Identify which cell holds the provided text, then report its (X, Y) central coordinate. 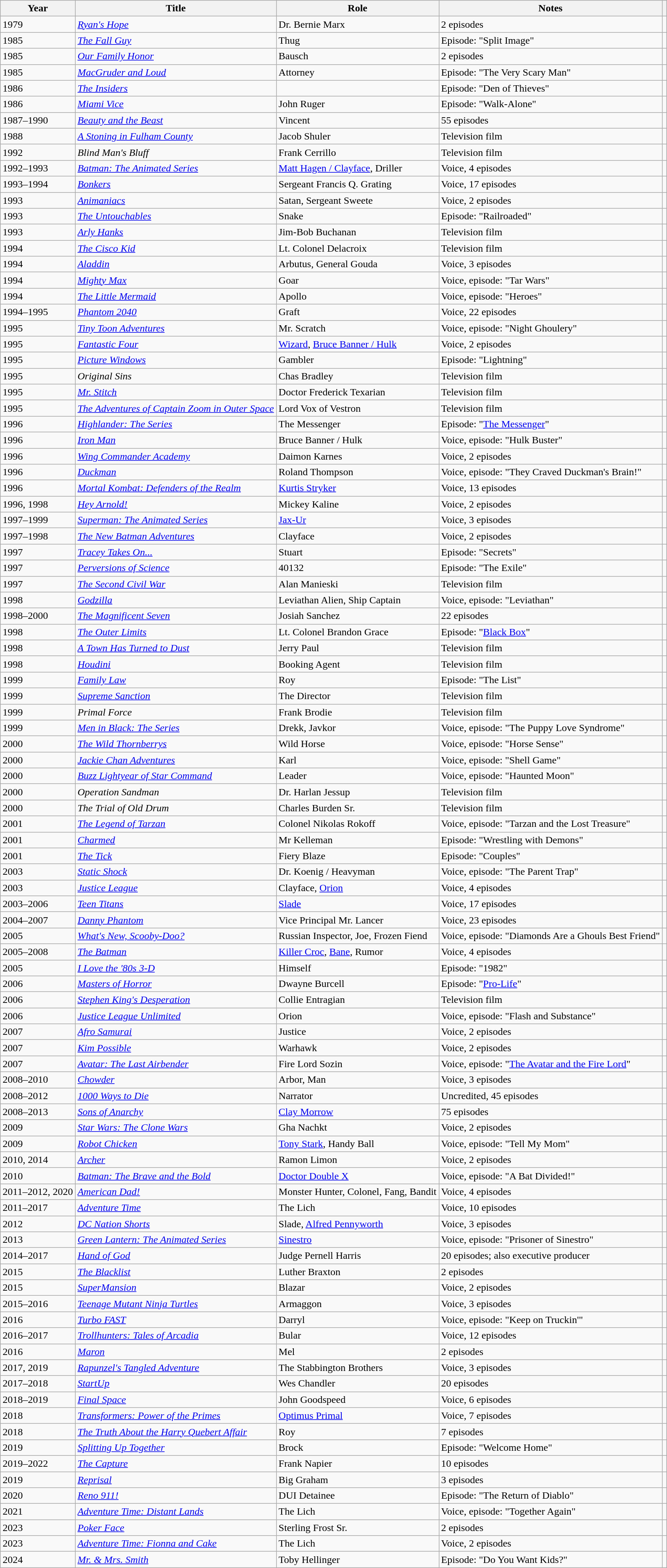
Mel (357, 1352)
Primal Force (176, 712)
2011–2017 (38, 1208)
Robot Chicken (176, 1144)
Dr. Harlan Jessup (357, 792)
The Adventures of Captain Zoom in Outer Space (176, 408)
The Batman (176, 952)
1996, 1998 (38, 504)
Poker Face (176, 1528)
Episode: "Black Box" (551, 632)
2011–2012, 2020 (38, 1192)
Voice, episode: "A Bat Divided!" (551, 1176)
Frank Cerrillo (357, 152)
Voice, episode: "Heroes" (551, 296)
Jerry Paul (357, 648)
2017–2018 (38, 1384)
Goar (357, 280)
Danny Phantom (176, 920)
Colonel Nikolas Rokoff (357, 824)
Josiah Sanchez (357, 616)
Slade (357, 904)
Voice, episode: "Tarzan and the Lost Treasure" (551, 824)
Mighty Max (176, 280)
Big Graham (357, 1479)
Afro Samurai (176, 1032)
Voice, episode: "Together Again" (551, 1512)
Jackie Chan Adventures (176, 760)
Year (38, 8)
Stuart (357, 552)
Alan Manieski (357, 584)
Mr. Stitch (176, 392)
Sterling Frost Sr. (357, 1528)
2012 (38, 1224)
Archer (176, 1160)
10 episodes (551, 1463)
2020 (38, 1496)
Turbo FAST (176, 1320)
Bausch (357, 56)
7 episodes (551, 1431)
Frank Brodie (357, 712)
2005–2008 (38, 952)
Matt Hagen / Clayface, Driller (357, 168)
1000 Ways to Die (176, 1096)
Teen Titans (176, 904)
Role (357, 8)
Episode: "Do You Want Kids?" (551, 1560)
Episode: "Railroaded" (551, 216)
1993–1994 (38, 184)
Kim Possible (176, 1048)
Darryl (357, 1320)
Jax-Ur (357, 520)
Armaggon (357, 1304)
Mr. & Mrs. Smith (176, 1560)
Gha Nachkt (357, 1128)
Sinestro (357, 1240)
Blind Man's Bluff (176, 152)
Voice, 12 episodes (551, 1336)
Perversions of Science (176, 568)
Houdini (176, 664)
Orion (357, 1016)
The Fall Guy (176, 40)
Voice, episode: "Tar Wars" (551, 280)
The Trial of Old Drum (176, 808)
Hand of God (176, 1256)
Star Wars: The Clone Wars (176, 1128)
Mortal Kombat: Defenders of the Realm (176, 488)
Leviathan Alien, Ship Captain (357, 600)
Doctor Double X (357, 1176)
1997–1999 (38, 520)
Chowder (176, 1080)
40132 (357, 568)
Jim-Bob Buchanan (357, 232)
Teenage Mutant Ninja Turtles (176, 1304)
Wizard, Bruce Banner / Hulk (357, 344)
Booking Agent (357, 664)
2018–2019 (38, 1400)
Voice, 13 episodes (551, 488)
Adventure Time: Distant Lands (176, 1512)
Phantom 2040 (176, 312)
2015–2016 (38, 1304)
Voice, 23 episodes (551, 920)
Vice Principal Mr. Lancer (357, 920)
The New Batman Adventures (176, 536)
Men in Black: The Series (176, 728)
Voice, episode: "Tell My Mom" (551, 1144)
Original Sins (176, 376)
2004–2007 (38, 920)
Mr Kelleman (357, 840)
The Legend of Tarzan (176, 824)
Bonkers (176, 184)
Attorney (357, 72)
Aladdin (176, 264)
Uncredited, 45 episodes (551, 1096)
Tony Stark, Handy Ball (357, 1144)
Sons of Anarchy (176, 1112)
Lt. Colonel Delacroix (357, 248)
Drekk, Javkor (357, 728)
Mickey Kaline (357, 504)
Voice, episode: "Horse Sense" (551, 744)
Green Lantern: The Animated Series (176, 1240)
The Untouchables (176, 216)
Episode: "Den of Thieves" (551, 88)
Voice, episode: "Leviathan" (551, 600)
Hey Arnold! (176, 504)
2013 (38, 1240)
Snake (357, 216)
Arbor, Man (357, 1080)
Episode: "Lightning" (551, 360)
Karl (357, 760)
Episode: "Secrets" (551, 552)
Voice, episode: "Keep on Truckin'" (551, 1320)
Splitting Up Together (176, 1447)
Voice, episode: "Shell Game" (551, 760)
Stephen King's Desperation (176, 1000)
Bular (357, 1336)
Dr. Bernie Marx (357, 24)
Avatar: The Last Airbender (176, 1064)
2003–2006 (38, 904)
Voice, episode: "The Puppy Love Syndrome" (551, 728)
Rapunzel's Tangled Adventure (176, 1368)
The Cisco Kid (176, 248)
Animaniacs (176, 200)
1994–1995 (38, 312)
Vincent (357, 120)
Doctor Frederick Texarian (357, 392)
Russian Inspector, Joe, Frozen Fiend (357, 936)
The Tick (176, 856)
Bruce Banner / Hulk (357, 440)
Episode: "Pro-Life" (551, 984)
20 episodes (551, 1384)
Voice, episode: "Haunted Moon" (551, 776)
Superman: The Animated Series (176, 520)
Kurtis Stryker (357, 488)
Toby Hellinger (357, 1560)
2017, 2019 (38, 1368)
Batman: The Brave and the Bold (176, 1176)
Reprisal (176, 1479)
What's New, Scooby-Doo? (176, 936)
The Stabbington Brothers (357, 1368)
Blazar (357, 1288)
Voice, episode: "The Parent Trap" (551, 872)
1987–1990 (38, 120)
2019–2022 (38, 1463)
75 episodes (551, 1112)
Jacob Shuler (357, 136)
Transformers: Power of the Primes (176, 1415)
Picture Windows (176, 360)
Satan, Sergeant Sweete (357, 200)
Leader (357, 776)
Final Space (176, 1400)
The Truth About the Harry Quebert Affair (176, 1431)
Wild Horse (357, 744)
2008–2010 (38, 1080)
Batman: The Animated Series (176, 168)
Brock (357, 1447)
A Stoning in Fulham County (176, 136)
Lord Vox of Vestron (357, 408)
Justice League (176, 888)
Notes (551, 8)
Maron (176, 1352)
Voice, episode: "Night Ghoulery" (551, 328)
SuperMansion (176, 1288)
Fiery Blaze (357, 856)
Episode: "Split Image" (551, 40)
Clay Morrow (357, 1112)
Daimon Karnes (357, 456)
Ryan's Hope (176, 24)
Himself (357, 968)
22 episodes (551, 616)
The Insiders (176, 88)
I Love the '80s 3-D (176, 968)
1997–1998 (38, 536)
The Little Mermaid (176, 296)
Voice, episode: "Prisoner of Sinestro" (551, 1240)
Highlander: The Series (176, 424)
Gambler (357, 360)
2021 (38, 1512)
Fantastic Four (176, 344)
Buzz Lightyear of Star Command (176, 776)
1979 (38, 24)
Justice League Unlimited (176, 1016)
Voice, 10 episodes (551, 1208)
Optimus Primal (357, 1415)
Lt. Colonel Brandon Grace (357, 632)
3 episodes (551, 1479)
The Wild Thornberrys (176, 744)
The Second Civil War (176, 584)
The Blacklist (176, 1272)
Slade, Alfred Pennyworth (357, 1224)
Charles Burden Sr. (357, 808)
Clayface (357, 536)
StartUp (176, 1384)
Justice (357, 1032)
Title (176, 8)
Mr. Scratch (357, 328)
Episode: "The List" (551, 680)
2008–2013 (38, 1112)
Voice, episode: "Hulk Buster" (551, 440)
Static Shock (176, 872)
Thug (357, 40)
Miami Vice (176, 104)
Our Family Honor (176, 56)
Episode: "1982" (551, 968)
John Ruger (357, 104)
Adventure Time: Fionna and Cake (176, 1544)
Monster Hunter, Colonel, Fang, Bandit (357, 1192)
Luther Braxton (357, 1272)
American Dad! (176, 1192)
Arbutus, General Gouda (357, 264)
Episode: "The Return of Diablo" (551, 1496)
1992 (38, 152)
2024 (38, 1560)
The Director (357, 696)
Voice, 7 episodes (551, 1415)
Wes Chandler (357, 1384)
Apollo (357, 296)
Operation Sandman (176, 792)
Duckman (176, 472)
Voice, episode: "Diamonds Are a Ghouls Best Friend" (551, 936)
2014–2017 (38, 1256)
Wing Commander Academy (176, 456)
2016–2017 (38, 1336)
Clayface, Orion (357, 888)
Voice, episode: "The Avatar and the Fire Lord" (551, 1064)
DC Nation Shorts (176, 1224)
John Goodspeed (357, 1400)
Episode: "The Messenger" (551, 424)
55 episodes (551, 120)
Chas Bradley (357, 376)
Arly Hanks (176, 232)
Episode: "Wrestling with Demons" (551, 840)
2010 (38, 1176)
Ramon Limon (357, 1160)
Episode: "Walk-Alone" (551, 104)
Warhawk (357, 1048)
Narrator (357, 1096)
Voice, episode: "Flash and Substance" (551, 1016)
The Capture (176, 1463)
Adventure Time (176, 1208)
1998–2000 (38, 616)
2008–2012 (38, 1096)
2010, 2014 (38, 1160)
Tracey Takes On... (176, 552)
Godzilla (176, 600)
Frank Napier (357, 1463)
Family Law (176, 680)
Roland Thompson (357, 472)
Dr. Koenig / Heavyman (357, 872)
Supreme Sanction (176, 696)
The Messenger (357, 424)
1992–1993 (38, 168)
Collie Entragian (357, 1000)
Masters of Horror (176, 984)
The Outer Limits (176, 632)
DUI Detainee (357, 1496)
Judge Pernell Harris (357, 1256)
Iron Man (176, 440)
Graft (357, 312)
Sergeant Francis Q. Grating (357, 184)
Killer Croc, Bane, Rumor (357, 952)
Episode: "Couples" (551, 856)
1988 (38, 136)
Reno 911! (176, 1496)
Tiny Toon Adventures (176, 328)
Charmed (176, 840)
Fire Lord Sozin (357, 1064)
Dwayne Burcell (357, 984)
Voice, 6 episodes (551, 1400)
MacGruder and Loud (176, 72)
20 episodes; also executive producer (551, 1256)
Voice, episode: "They Craved Duckman's Brain!" (551, 472)
Trollhunters: Tales of Arcadia (176, 1336)
Beauty and the Beast (176, 120)
Episode: "The Very Scary Man" (551, 72)
Episode: "The Exile" (551, 568)
Voice, 22 episodes (551, 312)
The Magnificent Seven (176, 616)
A Town Has Turned to Dust (176, 648)
Episode: "Welcome Home" (551, 1447)
